Find where the given text appears and provide that cell's center as (X, Y) coordinate. 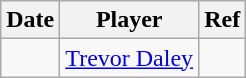
Ref (222, 20)
Date (30, 20)
Player (130, 20)
Trevor Daley (130, 58)
